Return the [x, y] coordinate for the center point of the cell that contains the specified text.  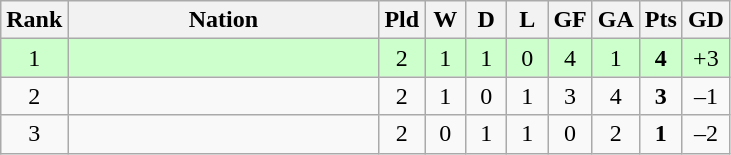
D [486, 20]
Pld [402, 20]
GF [570, 20]
Rank [34, 20]
Nation [224, 20]
GD [706, 20]
+3 [706, 58]
L [528, 20]
–2 [706, 134]
–1 [706, 96]
GA [616, 20]
W [446, 20]
Pts [660, 20]
